Return the [x, y] coordinate for the center point of the cell that contains the specified text.  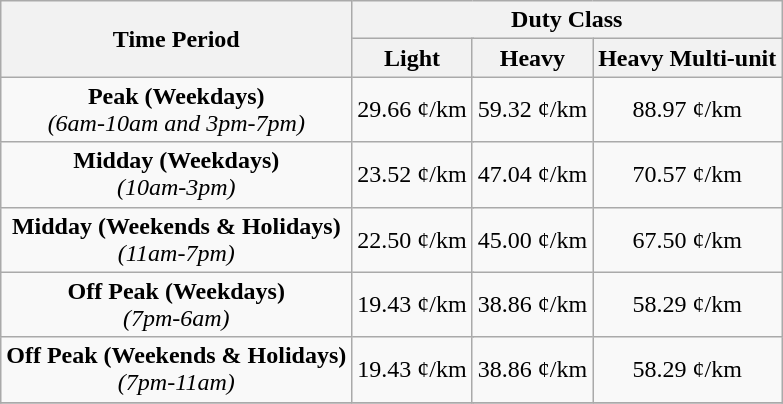
Midday (Weekends & Holidays) (11am-7pm) [176, 240]
67.50 ¢/km [688, 240]
Midday (Weekdays) (10am-3pm) [176, 174]
47.04 ¢/km [532, 174]
Off Peak (Weekends & Holidays) (7pm-11am) [176, 370]
88.97 ¢/km [688, 110]
Heavy [532, 58]
Time Period [176, 39]
Heavy Multi-unit [688, 58]
Duty Class [567, 20]
22.50 ¢/km [412, 240]
Light [412, 58]
23.52 ¢/km [412, 174]
Off Peak (Weekdays) (7pm-6am) [176, 304]
29.66 ¢/km [412, 110]
59.32 ¢/km [532, 110]
Peak (Weekdays) (6am-10am and 3pm-7pm) [176, 110]
70.57 ¢/km [688, 174]
45.00 ¢/km [532, 240]
